Detect which cell encompasses the target text, then output its (X, Y) center coordinate. 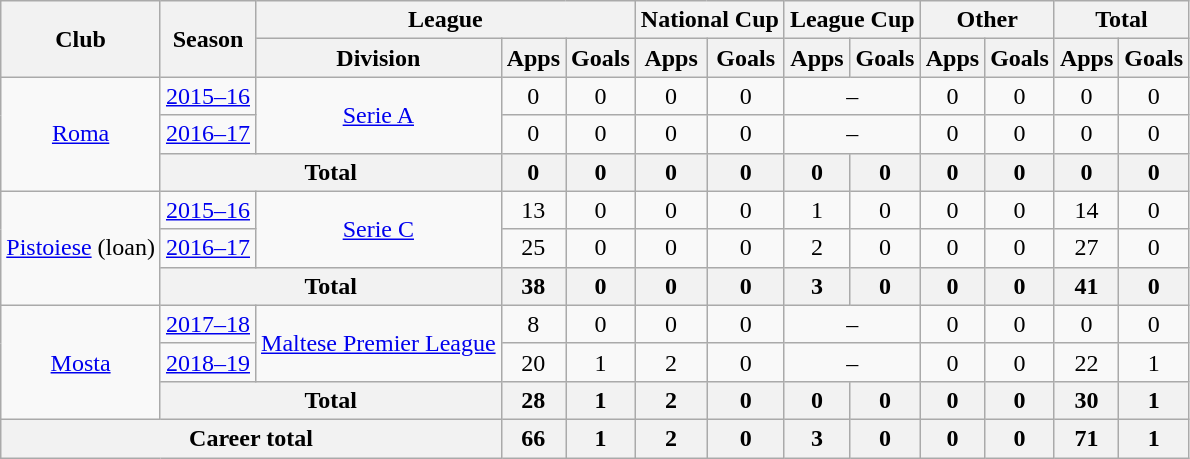
Other (987, 20)
27 (1086, 248)
National Cup (710, 20)
30 (1086, 400)
Serie A (379, 115)
25 (533, 248)
League Cup (852, 20)
Season (208, 39)
20 (533, 362)
38 (533, 286)
8 (533, 324)
Career total (251, 438)
Club (81, 39)
71 (1086, 438)
22 (1086, 362)
13 (533, 210)
Roma (81, 134)
Division (379, 58)
Serie C (379, 229)
Mosta (81, 362)
14 (1086, 210)
28 (533, 400)
66 (533, 438)
2018–19 (208, 362)
41 (1086, 286)
Maltese Premier League (379, 343)
2017–18 (208, 324)
League (446, 20)
Pistoiese (loan) (81, 248)
